Detect which cell encompasses the target text, then output its [x, y] center coordinate. 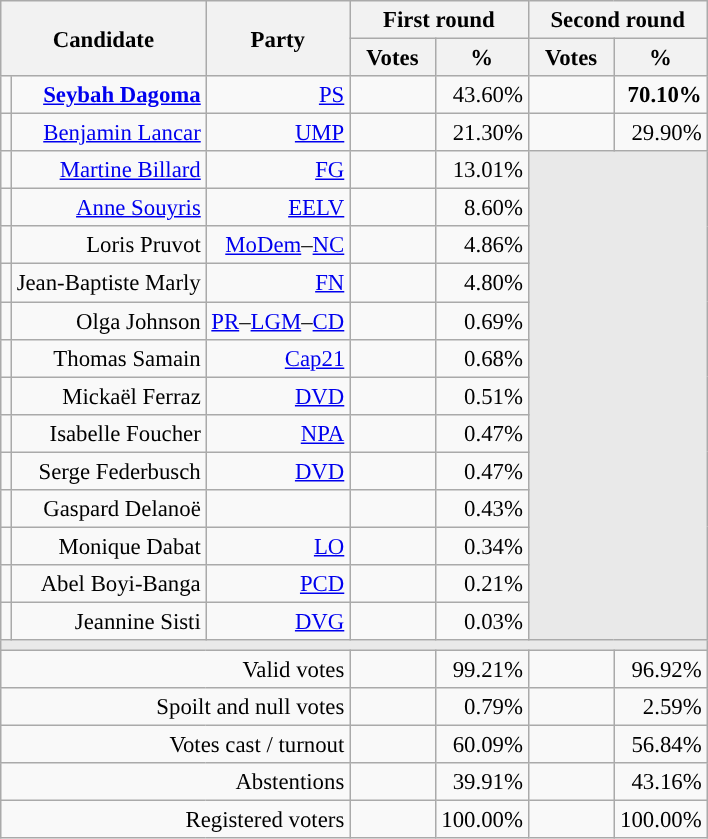
Seybah Dagoma [108, 95]
PS [278, 95]
LO [278, 546]
DVG [278, 621]
0.34% [482, 546]
13.01% [482, 170]
Serge Federbusch [108, 471]
96.92% [660, 670]
PCD [278, 584]
FN [278, 283]
Abel Boyi-Banga [108, 584]
39.91% [482, 782]
Jeannine Sisti [108, 621]
Monique Dabat [108, 546]
Party [278, 38]
FG [278, 170]
29.90% [660, 133]
Mickaël Ferraz [108, 396]
Registered voters [176, 820]
UMP [278, 133]
0.03% [482, 621]
Jean-Baptiste Marly [108, 283]
56.84% [660, 745]
2.59% [660, 707]
EELV [278, 208]
Martine Billard [108, 170]
0.79% [482, 707]
First round [440, 20]
Cap21 [278, 358]
0.69% [482, 321]
Benjamin Lancar [108, 133]
MoDem–NC [278, 245]
Isabelle Foucher [108, 433]
0.51% [482, 396]
60.09% [482, 745]
Olga Johnson [108, 321]
Gaspard Delanoë [108, 509]
43.16% [660, 782]
PR–LGM–CD [278, 321]
Abstentions [176, 782]
4.80% [482, 283]
Valid votes [176, 670]
4.86% [482, 245]
0.21% [482, 584]
Second round [618, 20]
Anne Souyris [108, 208]
Loris Pruvot [108, 245]
43.60% [482, 95]
21.30% [482, 133]
0.43% [482, 509]
Spoilt and null votes [176, 707]
Candidate [104, 38]
NPA [278, 433]
0.68% [482, 358]
Thomas Samain [108, 358]
99.21% [482, 670]
Votes cast / turnout [176, 745]
70.10% [660, 95]
8.60% [482, 208]
